Search for the cell housing the specified text and yield its (X, Y) center coordinate. 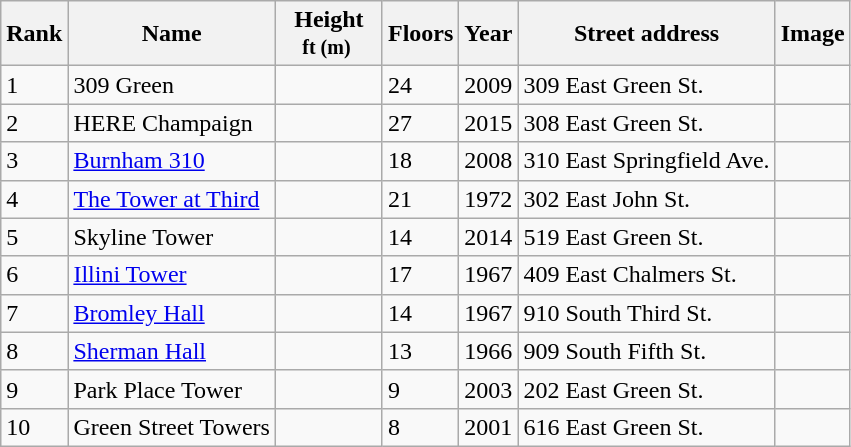
2009 (488, 85)
Green Street Towers (172, 427)
17 (420, 275)
The Tower at Third (172, 199)
6 (34, 275)
1972 (488, 199)
309 East Green St. (646, 85)
519 East Green St. (646, 237)
Year (488, 34)
Name (172, 34)
7 (34, 313)
10 (34, 427)
2003 (488, 389)
Image (812, 34)
Sherman Hall (172, 351)
27 (420, 123)
302 East John St. (646, 199)
616 East Green St. (646, 427)
309 Green (172, 85)
909 South Fifth St. (646, 351)
5 (34, 237)
202 East Green St. (646, 389)
18 (420, 161)
409 East Chalmers St. (646, 275)
Bromley Hall (172, 313)
308 East Green St. (646, 123)
Burnham 310 (172, 161)
310 East Springfield Ave. (646, 161)
Street address (646, 34)
24 (420, 85)
Floors (420, 34)
1 (34, 85)
2015 (488, 123)
2014 (488, 237)
2001 (488, 427)
Heightft (m) (328, 34)
2008 (488, 161)
21 (420, 199)
HERE Champaign (172, 123)
Park Place Tower (172, 389)
3 (34, 161)
Skyline Tower (172, 237)
910 South Third St. (646, 313)
Rank (34, 34)
2 (34, 123)
13 (420, 351)
4 (34, 199)
Illini Tower (172, 275)
1966 (488, 351)
